Extract the [x, y] coordinate from the center of the cell holding the provided text.  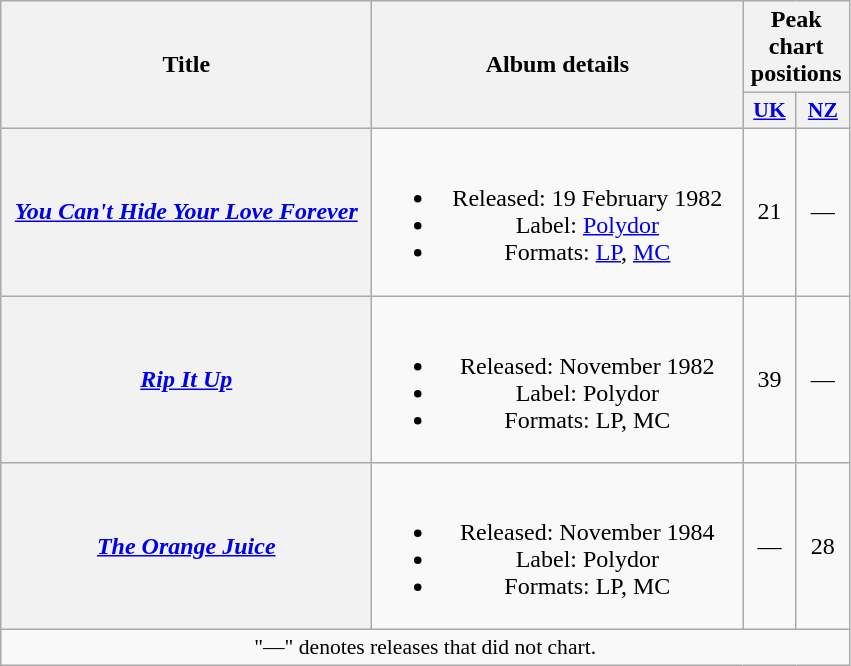
Released: November 1982Label: PolydorFormats: LP, MC [558, 380]
NZ [822, 111]
Title [186, 65]
Peak chart positions [796, 47]
"—" denotes releases that did not chart. [426, 648]
Album details [558, 65]
28 [822, 546]
Rip It Up [186, 380]
Released: 19 February 1982Label: PolydorFormats: LP, MC [558, 212]
The Orange Juice [186, 546]
Released: November 1984Label: PolydorFormats: LP, MC [558, 546]
21 [770, 212]
39 [770, 380]
You Can't Hide Your Love Forever [186, 212]
UK [770, 111]
